Capture the cell that displays the provided text and extract its [X, Y] central coordinate. 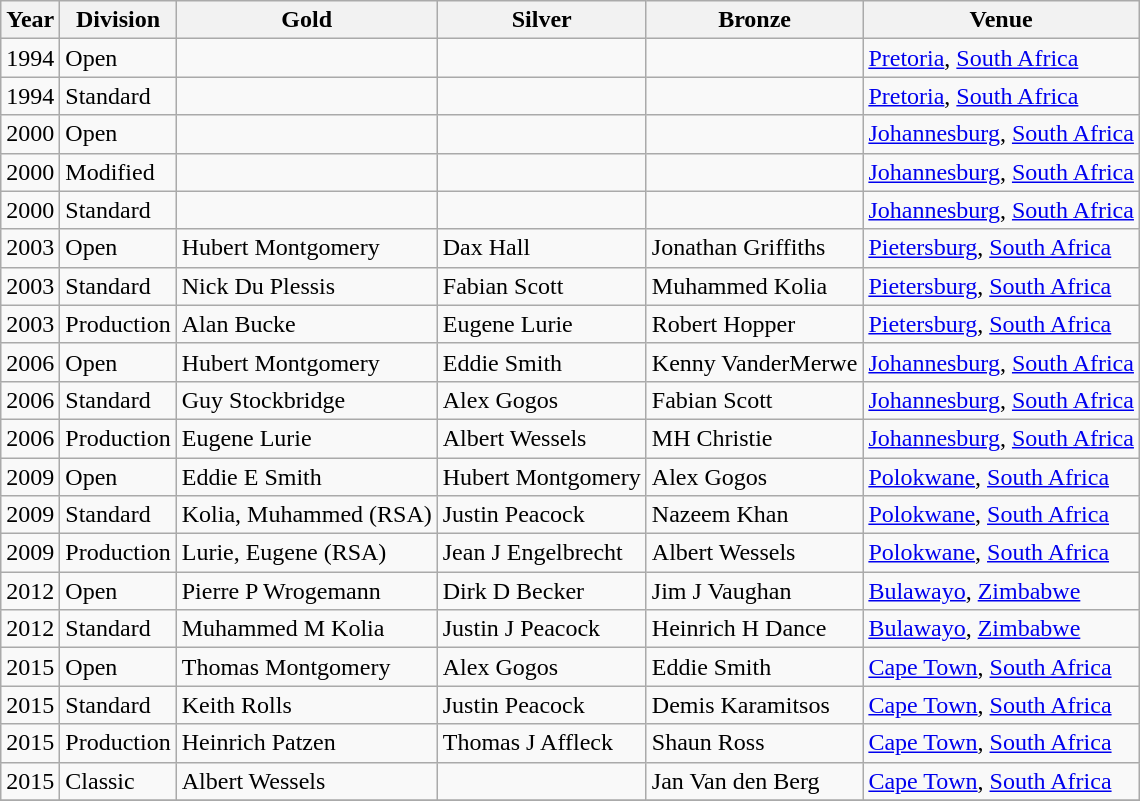
Venue [1002, 20]
MH Christie [754, 438]
Alan Bucke [306, 324]
Robert Hopper [754, 324]
Nazeem Khan [754, 515]
Kenny VanderMerwe [754, 362]
Pierre P Wrogemann [306, 591]
Muhammed M Kolia [306, 629]
Thomas J Affleck [542, 743]
Lurie, Eugene (RSA) [306, 553]
Thomas Montgomery [306, 667]
Dax Hall [542, 248]
Nick Du Plessis [306, 286]
Bronze [754, 20]
Division [118, 20]
Modified [118, 172]
Muhammed Kolia [754, 286]
Eddie E Smith [306, 477]
Guy Stockbridge [306, 400]
Demis Karamitsos [754, 705]
Heinrich H Dance [754, 629]
Keith Rolls [306, 705]
Classic [118, 781]
Heinrich Patzen [306, 743]
Jonathan Griffiths [754, 248]
Dirk D Becker [542, 591]
Year [30, 20]
Gold [306, 20]
Kolia, Muhammed (RSA) [306, 515]
Justin J Peacock [542, 629]
Jean J Engelbrecht [542, 553]
Shaun Ross [754, 743]
Jan Van den Berg [754, 781]
Silver [542, 20]
Jim J Vaughan [754, 591]
